Detect which cell encompasses the target text, then output its (X, Y) center coordinate. 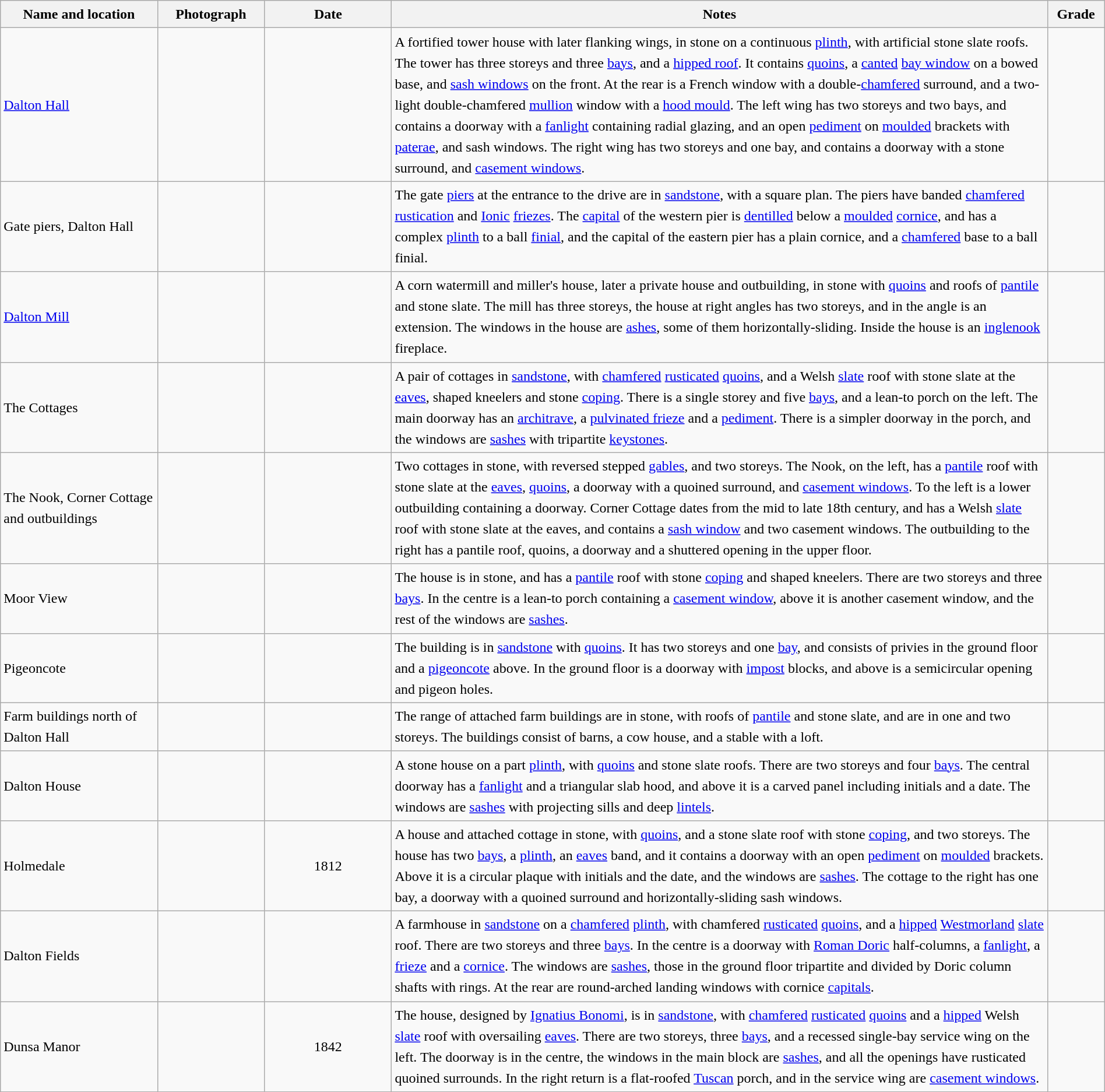
Dalton Fields (79, 956)
The Cottages (79, 407)
Dalton House (79, 786)
Dalton Mill (79, 317)
Grade (1076, 14)
Holmedale (79, 865)
1842 (328, 1047)
Gate piers, Dalton Hall (79, 226)
Pigeoncote (79, 668)
Dunsa Manor (79, 1047)
1812 (328, 865)
Notes (719, 14)
Date (328, 14)
Photograph (211, 14)
Farm buildings north of Dalton Hall (79, 726)
Dalton Hall (79, 105)
Name and location (79, 14)
Moor View (79, 598)
The Nook, Corner Cottage and outbuildings (79, 508)
